Identify which cell holds the provided text, then report its [x, y] central coordinate. 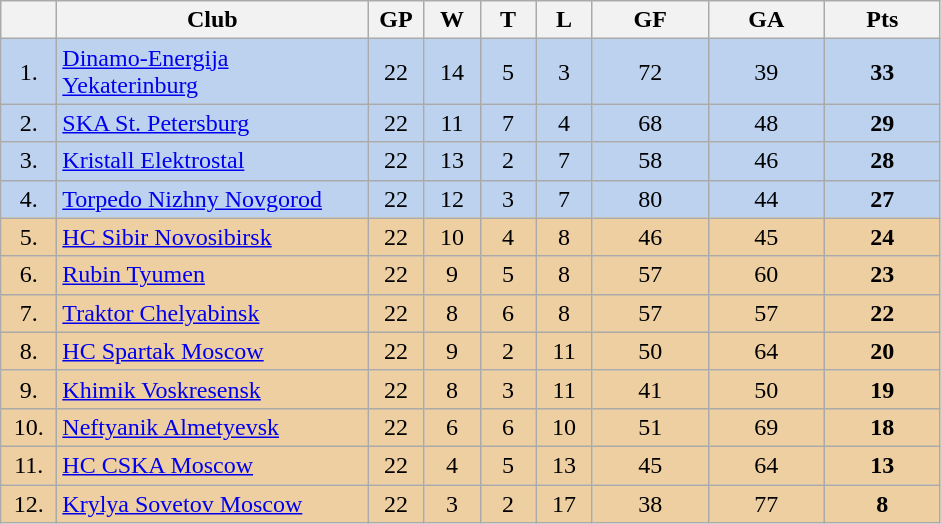
12 [452, 199]
4. [29, 199]
Rubin Tyumen [212, 275]
6. [29, 275]
1. [29, 72]
Pts [882, 20]
10. [29, 427]
39 [766, 72]
8. [29, 351]
Club [212, 20]
GA [766, 20]
19 [882, 389]
27 [882, 199]
24 [882, 237]
80 [650, 199]
58 [650, 161]
5. [29, 237]
Kristall Elektrostal [212, 161]
9. [29, 389]
23 [882, 275]
18 [882, 427]
44 [766, 199]
77 [766, 503]
38 [650, 503]
29 [882, 123]
HC CSKA Moscow [212, 465]
HC Sibir Novosibirsk [212, 237]
Khimik Voskresensk [212, 389]
SKA St. Petersburg [212, 123]
14 [452, 72]
33 [882, 72]
69 [766, 427]
68 [650, 123]
51 [650, 427]
7. [29, 313]
48 [766, 123]
W [452, 20]
12. [29, 503]
2. [29, 123]
GP [396, 20]
T [508, 20]
Torpedo Nizhny Novgorod [212, 199]
41 [650, 389]
Dinamo-Energija Yekaterinburg [212, 72]
3. [29, 161]
20 [882, 351]
72 [650, 72]
28 [882, 161]
11. [29, 465]
17 [564, 503]
HC Spartak Moscow [212, 351]
Krylya Sovetov Moscow [212, 503]
L [564, 20]
60 [766, 275]
Neftyanik Almetyevsk [212, 427]
GF [650, 20]
Traktor Chelyabinsk [212, 313]
